Find where the given text appears and provide that cell's center as (X, Y) coordinate. 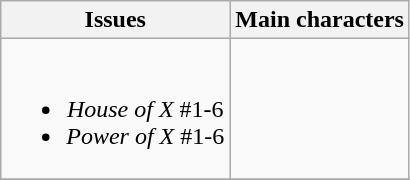
Main characters (320, 20)
Issues (116, 20)
House of X #1-6Power of X #1-6 (116, 109)
